Search for the cell housing the specified text and yield its (X, Y) center coordinate. 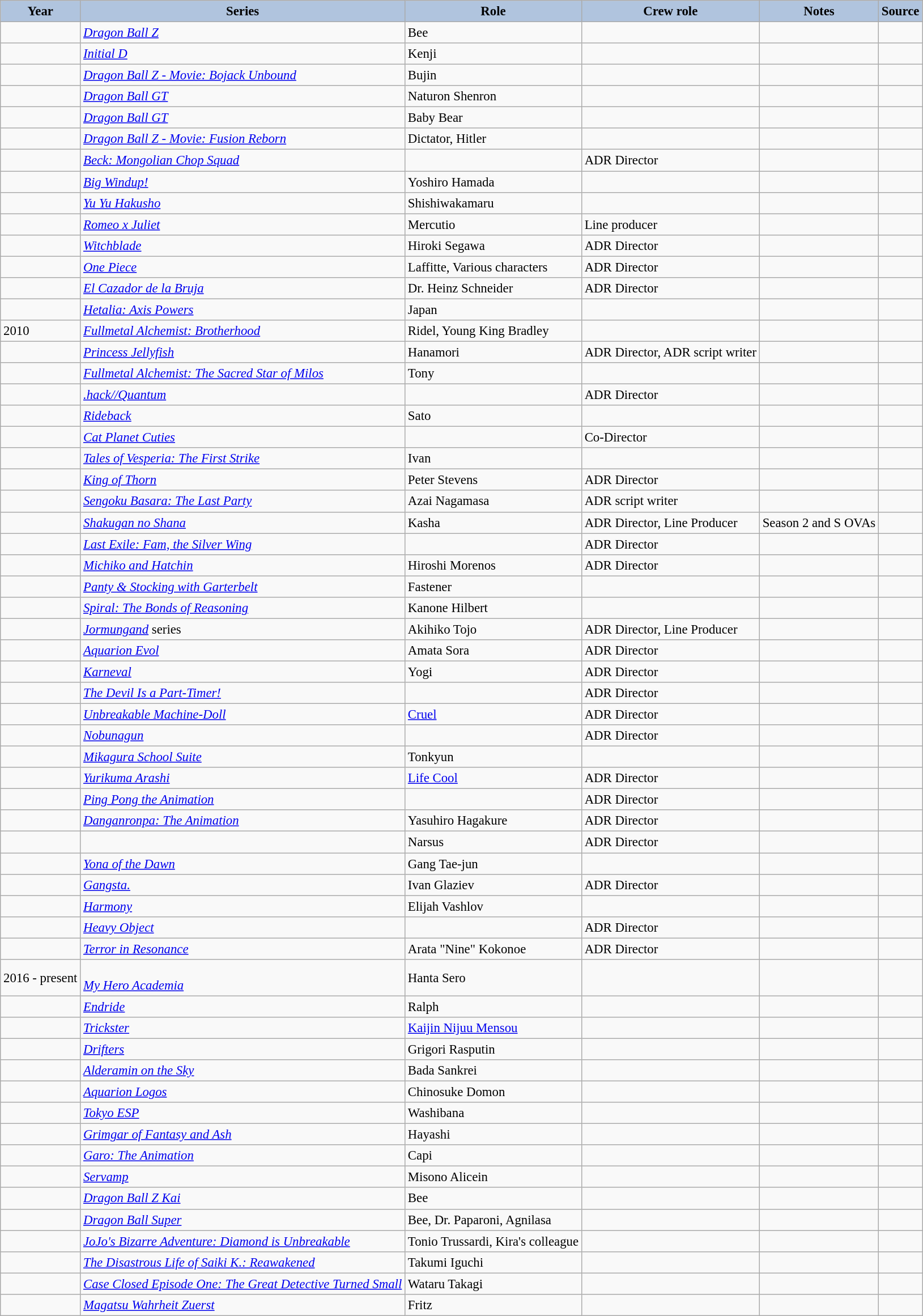
Trickster (243, 1028)
Princess Jellyfish (243, 352)
The Disastrous Life of Saiki K.: Reawakened (243, 1262)
Kenji (494, 54)
ADR Director, ADR script writer (670, 352)
Crew role (670, 11)
Dragon Ball Z Kai (243, 1199)
Gang Tae-jun (494, 864)
Year (41, 11)
Tonkyun (494, 757)
Ralph (494, 1007)
Yona of the Dawn (243, 864)
El Cazador de la Bruja (243, 288)
Harmony (243, 906)
Garo: The Animation (243, 1156)
Nobunagun (243, 736)
Arata "Nine" Kokonoe (494, 949)
Hetalia: Axis Powers (243, 309)
Baby Bear (494, 118)
Cat Planet Cuties (243, 438)
Dragon Ball Z - Movie: Fusion Reborn (243, 139)
Akihiko Tojo (494, 629)
Yu Yu Hakusho (243, 203)
Dragon Ball Z (243, 33)
Season 2 and S OVAs (819, 523)
Magatsu Wahrheit Zuerst (243, 1305)
Aquarion Logos (243, 1092)
Shishiwakamaru (494, 203)
Dictator, Hitler (494, 139)
Romeo x Juliet (243, 224)
Bujin (494, 75)
King of Thorn (243, 480)
Series (243, 11)
Initial D (243, 54)
Tonio Trussardi, Kira's colleague (494, 1241)
2010 (41, 331)
Ridel, Young King Bradley (494, 331)
Gangsta. (243, 885)
Chinosuke Domon (494, 1092)
Hanta Sero (494, 978)
Bada Sankrei (494, 1071)
Ivan (494, 459)
Beck: Mongolian Chop Squad (243, 160)
Source (901, 11)
Life Cool (494, 778)
Tony (494, 373)
Jormungand series (243, 629)
Terror in Resonance (243, 949)
JoJo's Bizarre Adventure: Diamond is Unbreakable (243, 1241)
Dragon Ball Z - Movie: Bojack Unbound (243, 75)
Witchblade (243, 245)
Hayashi (494, 1135)
Aquarion Evol (243, 651)
Servamp (243, 1177)
Role (494, 11)
My Hero Academia (243, 978)
Yoshiro Hamada (494, 182)
Big Windup! (243, 182)
Heavy Object (243, 927)
Fastener (494, 587)
Fritz (494, 1305)
Co-Director (670, 438)
2016 - present (41, 978)
Kanone Hilbert (494, 608)
Azai Nagamasa (494, 502)
Endride (243, 1007)
Yurikuma Arashi (243, 778)
Case Closed Episode One: The Great Detective Turned Small (243, 1284)
Cruel (494, 715)
Narsus (494, 842)
Yogi (494, 672)
Wataru Takagi (494, 1284)
The Devil Is a Part-Timer! (243, 693)
Tokyo ESP (243, 1113)
Bee, Dr. Paparoni, Agnilasa (494, 1220)
Karneval (243, 672)
Hiroshi Morenos (494, 565)
Rideback (243, 416)
Last Exile: Fam, the Silver Wing (243, 544)
Capi (494, 1156)
Takumi Iguchi (494, 1262)
Drifters (243, 1049)
Sato (494, 416)
Alderamin on the Sky (243, 1071)
Michiko and Hatchin (243, 565)
Dr. Heinz Schneider (494, 288)
Sengoku Basara: The Last Party (243, 502)
Ivan Glaziev (494, 885)
Kasha (494, 523)
Fullmetal Alchemist: Brotherhood (243, 331)
Japan (494, 309)
Grimgar of Fantasy and Ash (243, 1135)
Kaijin Nijuu Mensou (494, 1028)
Danganronpa: The Animation (243, 821)
Hiroki Segawa (494, 245)
Yasuhiro Hagakure (494, 821)
Fullmetal Alchemist: The Sacred Star of Milos (243, 373)
Mercutio (494, 224)
Peter Stevens (494, 480)
Washibana (494, 1113)
Laffitte, Various characters (494, 267)
One Piece (243, 267)
Naturon Shenron (494, 96)
Hanamori (494, 352)
Misono Alicein (494, 1177)
Line producer (670, 224)
Spiral: The Bonds of Reasoning (243, 608)
Notes (819, 11)
ADR script writer (670, 502)
Shakugan no Shana (243, 523)
Elijah Vashlov (494, 906)
.hack//Quantum (243, 395)
Mikagura School Suite (243, 757)
Panty & Stocking with Garterbelt (243, 587)
Unbreakable Machine-Doll (243, 715)
Amata Sora (494, 651)
Ping Pong the Animation (243, 800)
Tales of Vesperia: The First Strike (243, 459)
Dragon Ball Super (243, 1220)
Grigori Rasputin (494, 1049)
